Locate the cell with the specified text and output its [x, y] center coordinate. 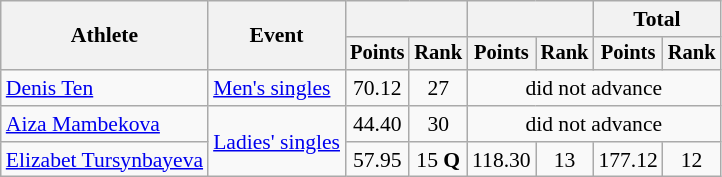
Athlete [104, 36]
Aiza Mambekova [104, 124]
Men's singles [276, 88]
Event [276, 36]
70.12 [377, 88]
Total [656, 19]
27 [438, 88]
Ladies' singles [276, 142]
Denis Ten [104, 88]
44.40 [377, 124]
30 [438, 124]
